Return [X, Y] of the center of cell containing provided text 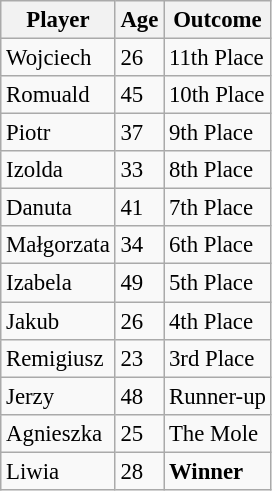
Jakub [58, 321]
49 [140, 283]
6th Place [218, 245]
4th Place [218, 321]
Age [140, 20]
48 [140, 396]
Danuta [58, 208]
Remigiusz [58, 358]
41 [140, 208]
25 [140, 433]
The Mole [218, 433]
Outcome [218, 20]
Runner-up [218, 396]
34 [140, 245]
10th Place [218, 95]
28 [140, 471]
Agnieszka [58, 433]
23 [140, 358]
Piotr [58, 133]
Jerzy [58, 396]
37 [140, 133]
Izabela [58, 283]
Izolda [58, 170]
9th Place [218, 133]
3rd Place [218, 358]
7th Place [218, 208]
Winner [218, 471]
Player [58, 20]
33 [140, 170]
Romuald [58, 95]
5th Place [218, 283]
Małgorzata [58, 245]
8th Place [218, 170]
Wojciech [58, 58]
45 [140, 95]
11th Place [218, 58]
Liwia [58, 471]
